Return the (x, y) coordinate for the center point of the cell that contains the specified text.  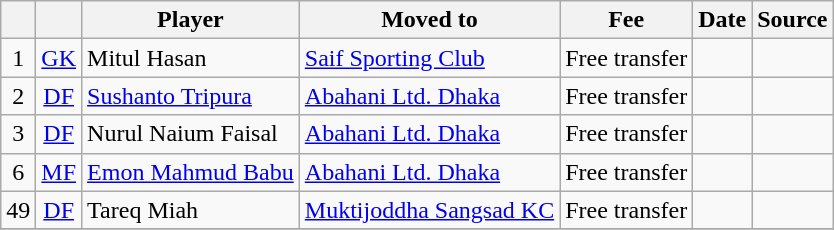
Fee (626, 20)
Moved to (429, 20)
Nurul Naium Faisal (191, 134)
Player (191, 20)
2 (18, 96)
GK (59, 58)
Muktijoddha Sangsad KC (429, 210)
Sushanto Tripura (191, 96)
Source (792, 20)
1 (18, 58)
Date (722, 20)
Mitul Hasan (191, 58)
Tareq Miah (191, 210)
MF (59, 172)
6 (18, 172)
49 (18, 210)
Emon Mahmud Babu (191, 172)
Saif Sporting Club (429, 58)
3 (18, 134)
